Find where the given text appears and provide that cell's center as (X, Y) coordinate. 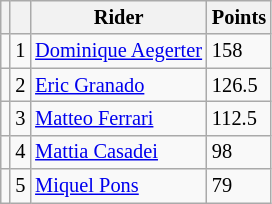
158 (239, 51)
Dominique Aegerter (118, 51)
Points (239, 17)
Miquel Pons (118, 186)
1 (20, 51)
Matteo Ferrari (118, 118)
3 (20, 118)
79 (239, 186)
Rider (118, 17)
Eric Granado (118, 85)
2 (20, 85)
4 (20, 152)
98 (239, 152)
5 (20, 186)
112.5 (239, 118)
126.5 (239, 85)
Mattia Casadei (118, 152)
